Extract the [x, y] coordinate from the center of the cell holding the provided text.  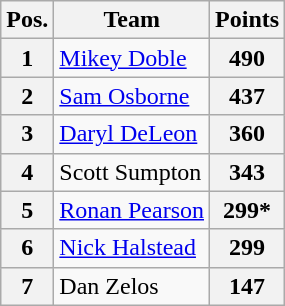
Mikey Doble [132, 58]
Team [132, 20]
299* [248, 210]
7 [28, 286]
Points [248, 20]
147 [248, 286]
2 [28, 96]
299 [248, 248]
6 [28, 248]
4 [28, 172]
Pos. [28, 20]
360 [248, 134]
Sam Osborne [132, 96]
3 [28, 134]
343 [248, 172]
Nick Halstead [132, 248]
5 [28, 210]
Ronan Pearson [132, 210]
437 [248, 96]
Daryl DeLeon [132, 134]
1 [28, 58]
Scott Sumpton [132, 172]
Dan Zelos [132, 286]
490 [248, 58]
